From the cell containing the given text, extract its center point as [X, Y] coordinate. 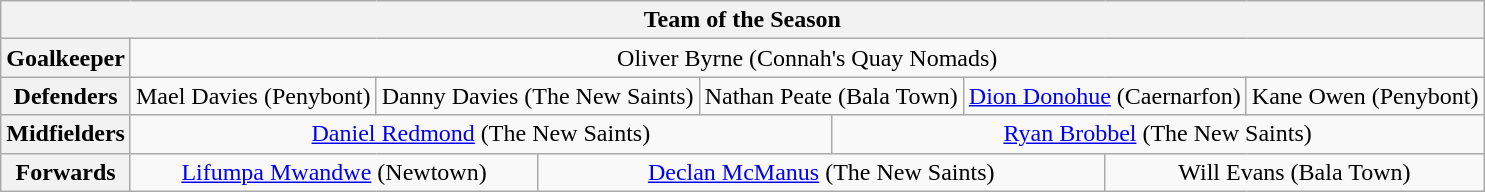
Danny Davies (The New Saints) [538, 96]
Declan McManus (The New Saints) [822, 172]
Will Evans (Bala Town) [1294, 172]
Nathan Peate (Bala Town) [831, 96]
Goalkeeper [66, 58]
Forwards [66, 172]
Oliver Byrne (Connah's Quay Nomads) [807, 58]
Mael Davies (Penybont) [253, 96]
Lifumpa Mwandwe (Newtown) [334, 172]
Daniel Redmond (The New Saints) [480, 134]
Midfielders [66, 134]
Team of the Season [742, 20]
Defenders [66, 96]
Ryan Brobbel (The New Saints) [1158, 134]
Dion Donohue (Caernarfon) [1104, 96]
Kane Owen (Penybont) [1365, 96]
